Determine the (x, y) coordinate at the center of the cell enclosing the given text.  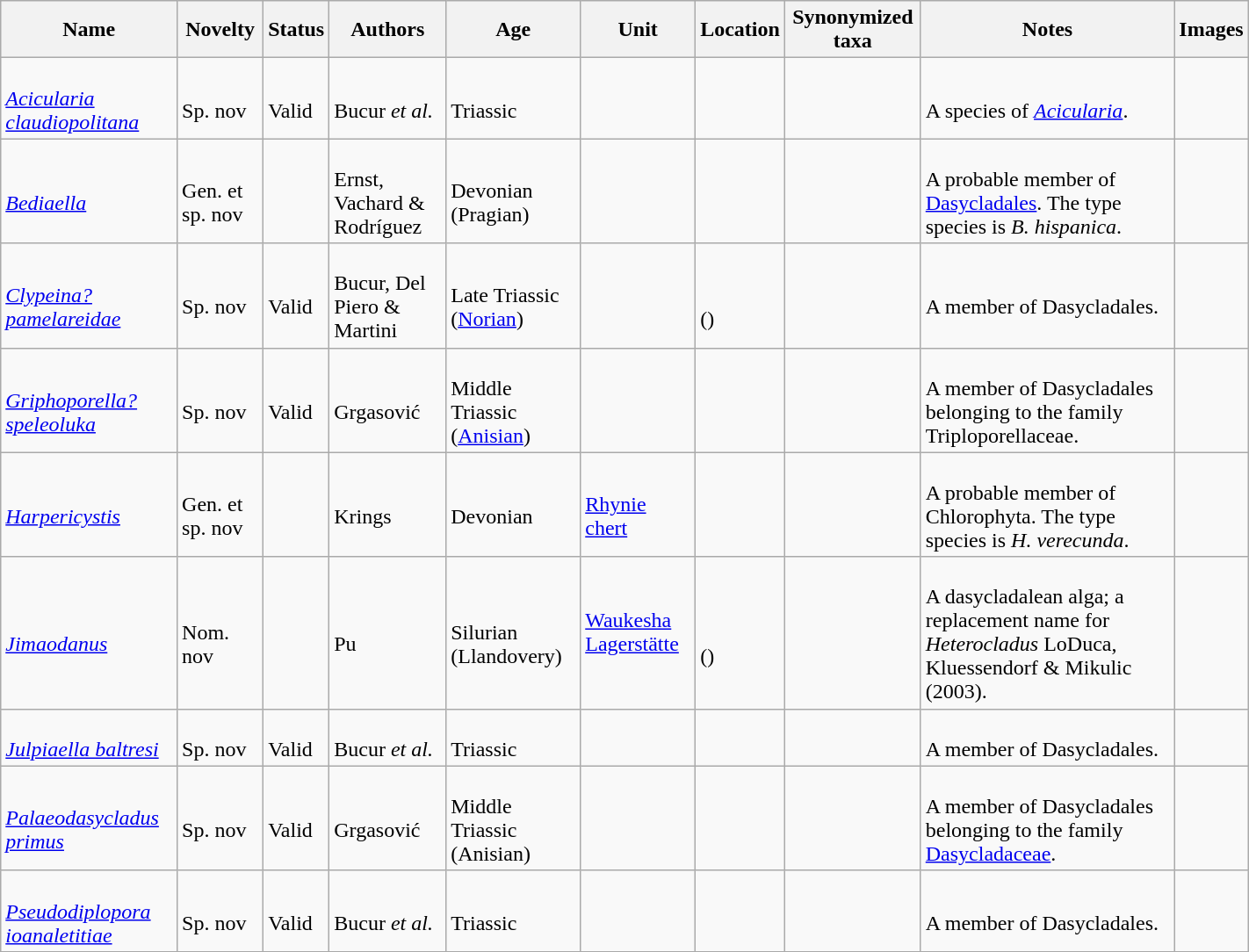
Name (90, 30)
Krings (388, 504)
Location (740, 30)
Unit (638, 30)
Devonian (513, 504)
A probable member of Dasycladales. The type species is B. hispanica. (1047, 191)
Acicularia claudiopolitana (90, 98)
Griphoporella? speleoluka (90, 400)
Nom. nov (220, 632)
Jimaodanus (90, 632)
Devonian (Pragian) (513, 191)
Authors (388, 30)
A species of Acicularia. (1047, 98)
Images (1211, 30)
Bucur, Del Piero & Martini (388, 295)
Synonymized taxa (852, 30)
Novelty (220, 30)
Julpiaella baltresi (90, 738)
Ernst, Vachard & Rodríguez (388, 191)
Pu (388, 632)
Harpericystis (90, 504)
Waukesha Lagerstätte (638, 632)
A probable member of Chlorophyta. The type species is H. verecunda. (1047, 504)
Bediaella (90, 191)
A dasycladalean alga; a replacement name for Heterocladus LoDuca, Kluessendorf & Mikulic (2003). (1047, 632)
Notes (1047, 30)
Clypeina? pamelareidae (90, 295)
A member of Dasycladales belonging to the family Dasycladaceae. (1047, 819)
Status (297, 30)
Pseudodiplopora ioanaletitiae (90, 911)
Silurian (Llandovery) (513, 632)
Late Triassic (Norian) (513, 295)
A member of Dasycladales belonging to the family Triploporellaceae. (1047, 400)
Age (513, 30)
Palaeodasycladus primus (90, 819)
Rhynie chert (638, 504)
